Capture the cell that displays the provided text and extract its (x, y) central coordinate. 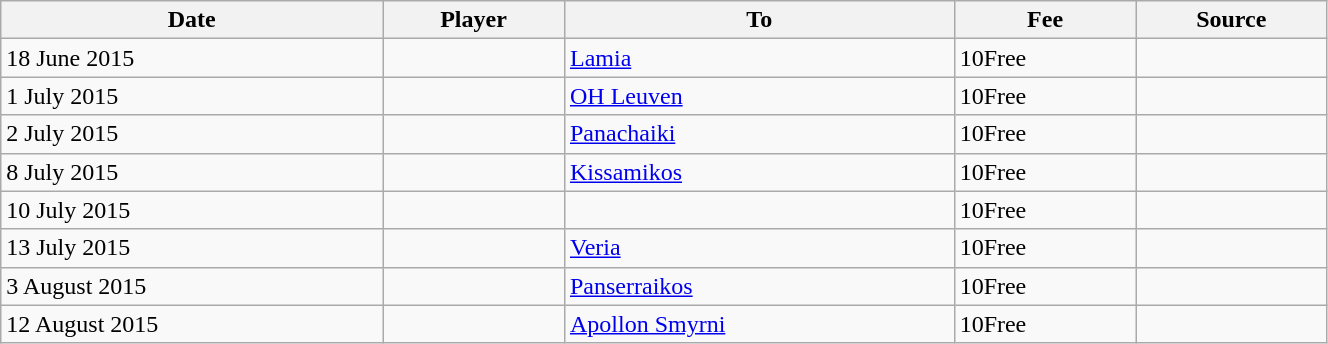
Date (192, 20)
OH Leuven (759, 96)
3 August 2015 (192, 286)
18 June 2015 (192, 58)
Panserraikos (759, 286)
Fee (1045, 20)
Lamia (759, 58)
Source (1231, 20)
Veria (759, 248)
Apollon Smyrni (759, 324)
13 July 2015 (192, 248)
To (759, 20)
10 July 2015 (192, 210)
Player (474, 20)
Kissamikos (759, 172)
Panachaiki (759, 134)
1 July 2015 (192, 96)
12 August 2015 (192, 324)
2 July 2015 (192, 134)
8 July 2015 (192, 172)
